Locate the cell with the specified text and output its (x, y) center coordinate. 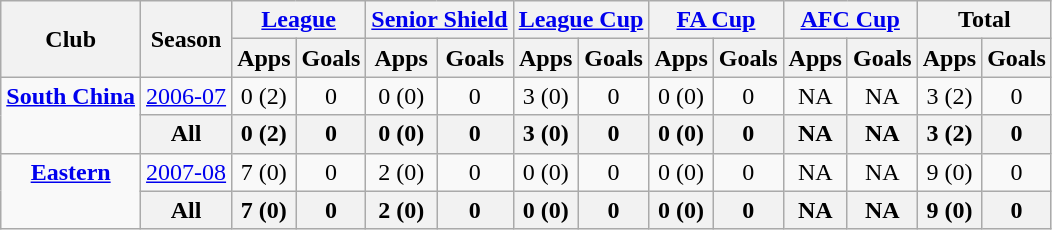
FA Cup (716, 20)
League Cup (581, 20)
AFC Cup (850, 20)
League (299, 20)
Eastern (71, 191)
Club (71, 39)
Senior Shield (440, 20)
2007-08 (186, 172)
Season (186, 39)
South China (71, 115)
2006-07 (186, 96)
Total (984, 20)
